Search for the cell housing the specified text and yield its [x, y] center coordinate. 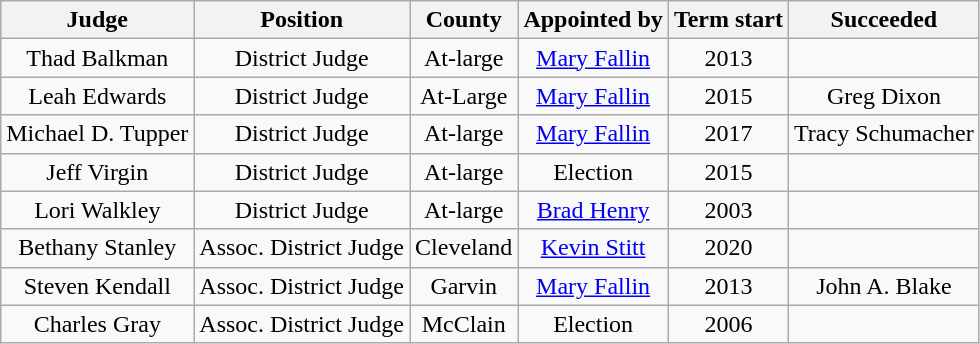
County [464, 20]
Cleveland [464, 248]
2020 [728, 248]
Tracy Schumacher [884, 134]
At-Large [464, 96]
Judge [98, 20]
Term start [728, 20]
Garvin [464, 286]
Succeeded [884, 20]
Jeff Virgin [98, 172]
Bethany Stanley [98, 248]
Position [302, 20]
Thad Balkman [98, 58]
Kevin Stitt [593, 248]
2006 [728, 324]
Steven Kendall [98, 286]
Charles Gray [98, 324]
Leah Edwards [98, 96]
McClain [464, 324]
Greg Dixon [884, 96]
Lori Walkley [98, 210]
2017 [728, 134]
Appointed by [593, 20]
Michael D. Tupper [98, 134]
Brad Henry [593, 210]
John A. Blake [884, 286]
2003 [728, 210]
